Output the [x, y] coordinate of the center of the cell containing the given text.  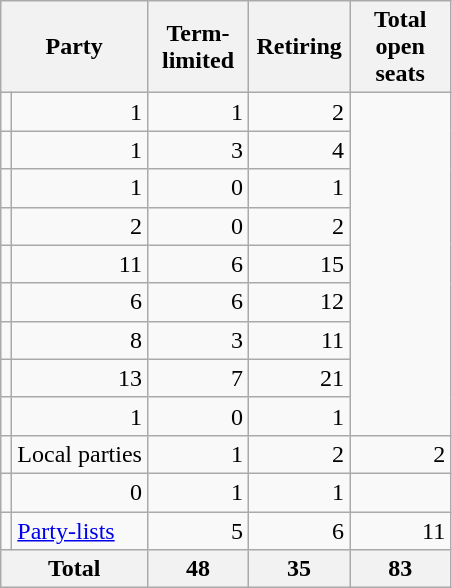
Party [74, 47]
Total open seats [400, 47]
7 [198, 378]
13 [80, 378]
4 [300, 150]
48 [198, 569]
8 [80, 340]
12 [300, 302]
Term-limited [198, 47]
Total [74, 569]
15 [300, 264]
5 [198, 531]
21 [300, 378]
Local parties [80, 454]
Party-lists [80, 531]
35 [300, 569]
Retiring [300, 47]
83 [400, 569]
